From the cell containing the given text, extract its center point as (X, Y) coordinate. 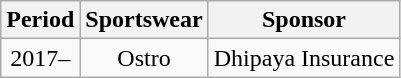
Dhipaya Insurance (304, 58)
Sponsor (304, 20)
2017– (40, 58)
Ostro (144, 58)
Sportswear (144, 20)
Period (40, 20)
